Determine the [X, Y] coordinate at the center of the cell enclosing the given text.  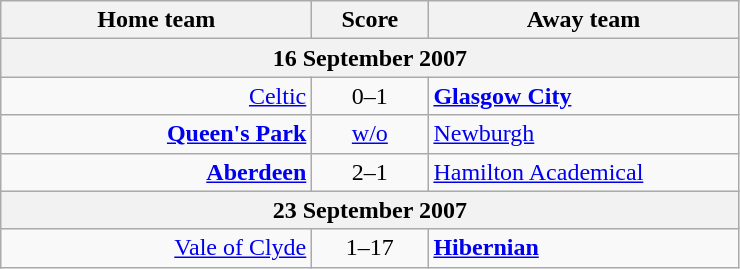
Home team [156, 20]
Newburgh [584, 134]
16 September 2007 [370, 58]
2–1 [370, 172]
0–1 [370, 96]
Score [370, 20]
Hibernian [584, 248]
Queen's Park [156, 134]
Aberdeen [156, 172]
1–17 [370, 248]
Hamilton Academical [584, 172]
Celtic [156, 96]
Vale of Clyde [156, 248]
23 September 2007 [370, 210]
Away team [584, 20]
Glasgow City [584, 96]
w/o [370, 134]
